Capture the cell that displays the provided text and extract its [X, Y] central coordinate. 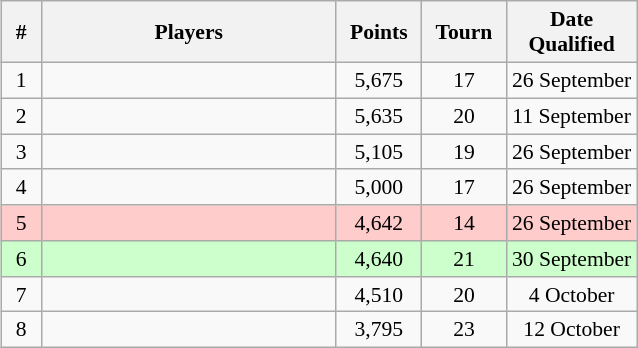
Tourn [464, 32]
6 [21, 259]
3 [21, 152]
12 October [572, 330]
19 [464, 152]
8 [21, 330]
11 September [572, 116]
2 [21, 116]
5,675 [378, 80]
23 [464, 330]
4 [21, 187]
7 [21, 294]
30 September [572, 259]
5,000 [378, 187]
21 [464, 259]
5 [21, 223]
Players [188, 32]
1 [21, 80]
4,640 [378, 259]
Date Qualified [572, 32]
3,795 [378, 330]
5,105 [378, 152]
Points [378, 32]
4,642 [378, 223]
14 [464, 223]
5,635 [378, 116]
# [21, 32]
4 October [572, 294]
4,510 [378, 294]
